Find where the given text appears and provide that cell's center as [X, Y] coordinate. 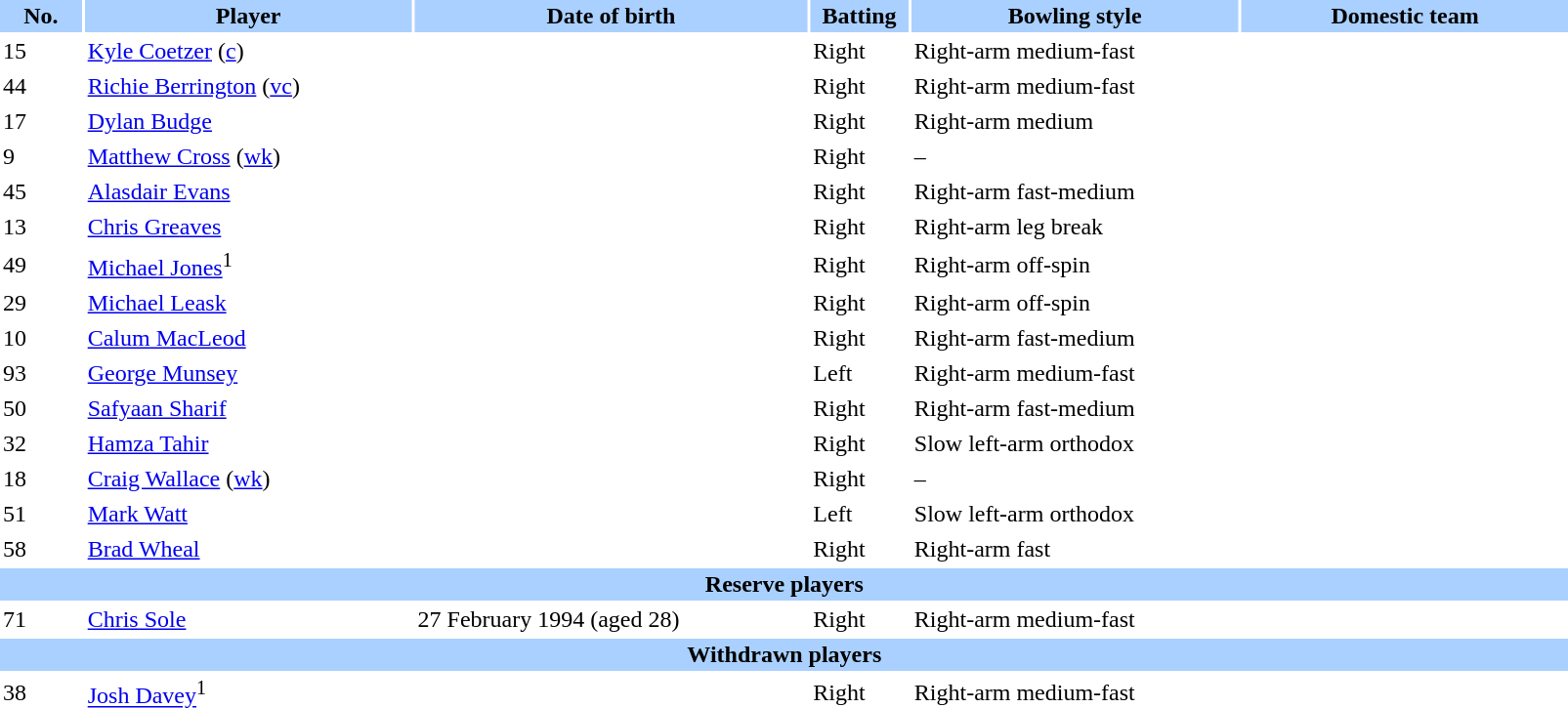
58 [41, 549]
18 [41, 479]
29 [41, 303]
9 [41, 156]
Date of birth [612, 16]
Chris Sole [248, 619]
17 [41, 121]
50 [41, 408]
Right-arm fast [1075, 549]
Batting [859, 16]
Hamza Tahir [248, 443]
Michael Leask [248, 303]
Brad Wheal [248, 549]
Chris Greaves [248, 227]
44 [41, 86]
Right-arm medium [1075, 121]
Player [248, 16]
Safyaan Sharif [248, 408]
Mark Watt [248, 514]
27 February 1994 (aged 28) [612, 619]
Right-arm leg break [1075, 227]
George Munsey [248, 373]
10 [41, 338]
No. [41, 16]
45 [41, 191]
Bowling style [1075, 16]
13 [41, 227]
Calum MacLeod [248, 338]
71 [41, 619]
Matthew Cross (wk) [248, 156]
49 [41, 266]
Kyle Coetzer (c) [248, 51]
32 [41, 443]
Dylan Budge [248, 121]
93 [41, 373]
51 [41, 514]
Craig Wallace (wk) [248, 479]
15 [41, 51]
Michael Jones1 [248, 266]
Richie Berrington (vc) [248, 86]
Alasdair Evans [248, 191]
